Extract the (X, Y) coordinate from the center of the cell holding the provided text.  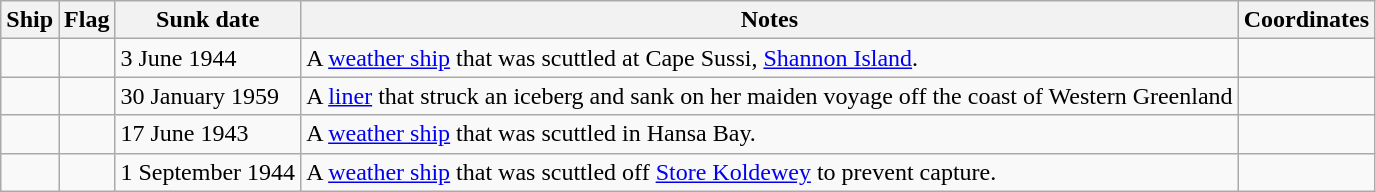
17 June 1943 (208, 134)
Coordinates (1306, 20)
A weather ship that was scuttled off Store Koldewey to prevent capture. (770, 172)
30 January 1959 (208, 96)
Flag (87, 20)
1 September 1944 (208, 172)
Sunk date (208, 20)
Ship (30, 20)
3 June 1944 (208, 58)
Notes (770, 20)
A liner that struck an iceberg and sank on her maiden voyage off the coast of Western Greenland (770, 96)
A weather ship that was scuttled in Hansa Bay. (770, 134)
A weather ship that was scuttled at Cape Sussi, Shannon Island. (770, 58)
